Provide the [X, Y] coordinate of the cell's center where the given text is located.  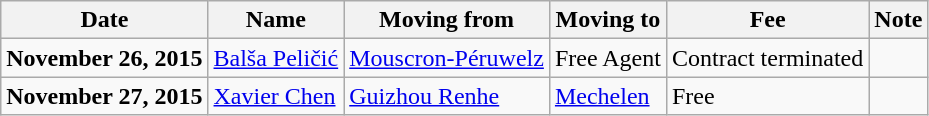
November 27, 2015 [104, 96]
Xavier Chen [276, 96]
Moving from [447, 20]
Name [276, 20]
Free [767, 96]
Guizhou Renhe [447, 96]
November 26, 2015 [104, 58]
Mechelen [608, 96]
Free Agent [608, 58]
Note [898, 20]
Moving to [608, 20]
Date [104, 20]
Fee [767, 20]
Contract terminated [767, 58]
Balša Peličić [276, 58]
Mouscron-Péruwelz [447, 58]
